Identify which cell holds the provided text, then report its [X, Y] central coordinate. 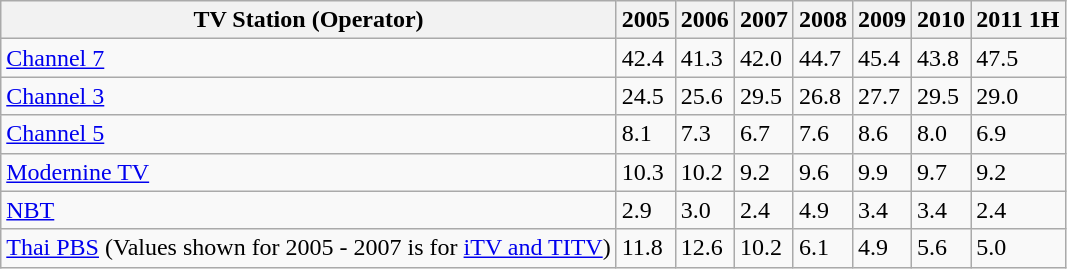
8.1 [646, 134]
6.7 [764, 134]
44.7 [822, 58]
8.6 [882, 134]
2.9 [646, 210]
27.7 [882, 96]
42.4 [646, 58]
11.8 [646, 248]
29.0 [1018, 96]
8.0 [942, 134]
47.5 [1018, 58]
12.6 [704, 248]
Channel 7 [308, 58]
41.3 [704, 58]
6.9 [1018, 134]
10.3 [646, 172]
TV Station (Operator) [308, 20]
Modernine TV [308, 172]
2010 [942, 20]
2009 [882, 20]
Channel 3 [308, 96]
2006 [704, 20]
2005 [646, 20]
2007 [764, 20]
NBT [308, 210]
Channel 5 [308, 134]
42.0 [764, 58]
6.1 [822, 248]
7.3 [704, 134]
26.8 [822, 96]
5.6 [942, 248]
Thai PBS (Values shown for 2005 - 2007 is for iTV and TITV) [308, 248]
9.9 [882, 172]
3.0 [704, 210]
25.6 [704, 96]
9.7 [942, 172]
5.0 [1018, 248]
45.4 [882, 58]
9.6 [822, 172]
7.6 [822, 134]
2008 [822, 20]
24.5 [646, 96]
43.8 [942, 58]
2011 1H [1018, 20]
